Detect which cell encompasses the target text, then output its (x, y) center coordinate. 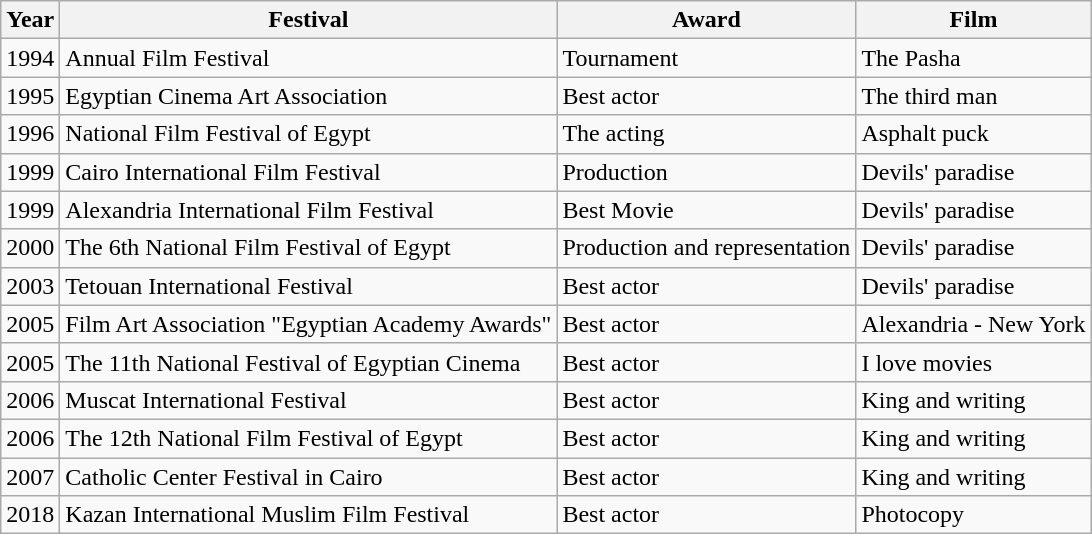
Tournament (706, 58)
National Film Festival of Egypt (308, 134)
The 6th National Film Festival of Egypt (308, 248)
2018 (30, 515)
Year (30, 20)
1995 (30, 96)
2000 (30, 248)
1994 (30, 58)
Kazan International Muslim Film Festival (308, 515)
Photocopy (974, 515)
Award (706, 20)
Muscat International Festival (308, 400)
Alexandria - New York (974, 324)
Asphalt puck (974, 134)
Tetouan International Festival (308, 286)
2003 (30, 286)
Production and representation (706, 248)
2007 (30, 477)
The third man (974, 96)
Film (974, 20)
1996 (30, 134)
Annual Film Festival (308, 58)
The 11th National Festival of Egyptian Cinema (308, 362)
I love movies (974, 362)
Cairo International Film Festival (308, 172)
The Pasha (974, 58)
Egyptian Cinema Art Association (308, 96)
Catholic Center Festival in Cairo (308, 477)
Film Art Association "Egyptian Academy Awards" (308, 324)
Festival (308, 20)
Best Movie (706, 210)
The 12th National Film Festival of Egypt (308, 438)
The acting (706, 134)
Alexandria International Film Festival (308, 210)
Production (706, 172)
